From the cell containing the given text, extract its center point as [x, y] coordinate. 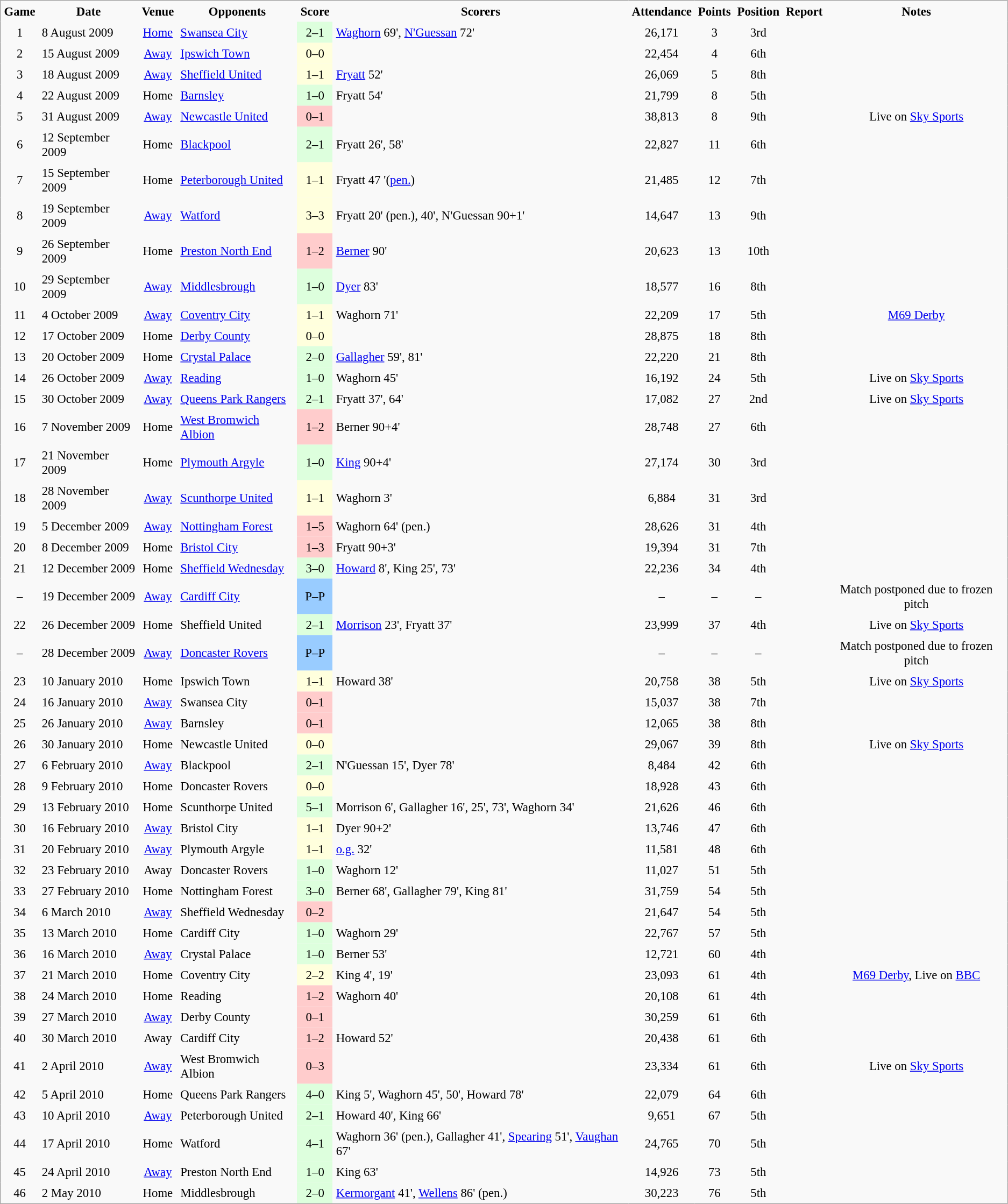
Waghorn 71' [481, 315]
King 5', Waghorn 45', 50', Howard 78' [481, 1094]
30,223 [662, 1193]
Waghorn 40' [481, 996]
Waghorn 64' (pen.) [481, 526]
Howard 52' [481, 1038]
21,485 [662, 180]
57 [714, 933]
19,394 [662, 548]
19 September 2009 [89, 216]
22,767 [662, 933]
9 February 2010 [89, 787]
Berner 90+4' [481, 427]
21,626 [662, 807]
1–5 [315, 526]
4–0 [315, 1094]
45 [19, 1172]
4 October 2009 [89, 315]
Howard 38' [481, 681]
10 [19, 287]
6 March 2010 [89, 912]
64 [714, 1094]
Berner 68', Gallagher 79', King 81' [481, 891]
Dyer 83' [481, 287]
Fryatt 26', 58' [481, 145]
6 [19, 145]
23,093 [662, 975]
Notes [917, 11]
8,484 [662, 765]
2nd [758, 399]
Howard 40', King 66' [481, 1116]
Morrison 6', Gallagher 16', 25', 73', Waghorn 34' [481, 807]
14,926 [662, 1172]
16,192 [662, 378]
2 [19, 54]
20 October 2009 [89, 357]
22,827 [662, 145]
12 September 2009 [89, 145]
Waghorn 45' [481, 378]
67 [714, 1116]
7 November 2009 [89, 427]
24 April 2010 [89, 1172]
36 [19, 954]
30,259 [662, 1017]
27 February 2010 [89, 891]
30 October 2009 [89, 399]
2–2 [315, 975]
16 March 2010 [89, 954]
11,581 [662, 849]
1–3 [315, 548]
Howard 8', King 25', 73' [481, 568]
15 [19, 399]
10 January 2010 [89, 681]
Fryatt 47 '(pen.) [481, 180]
22,079 [662, 1094]
7 [19, 180]
27 March 2010 [89, 1017]
4–1 [315, 1144]
Report [804, 11]
21 March 2010 [89, 975]
14,647 [662, 216]
29 [19, 807]
19 [19, 526]
King 63' [481, 1172]
13 March 2010 [89, 933]
44 [19, 1144]
Position [758, 11]
29 September 2009 [89, 287]
22,209 [662, 315]
27,174 [662, 463]
Dyer 90+2' [481, 828]
30 March 2010 [89, 1038]
22,454 [662, 54]
18 August 2009 [89, 74]
12 December 2009 [89, 568]
9,651 [662, 1116]
22 [19, 625]
17,082 [662, 399]
20 February 2010 [89, 849]
28,626 [662, 526]
10 April 2010 [89, 1116]
12,065 [662, 723]
6 February 2010 [89, 765]
23 February 2010 [89, 870]
Waghorn 12' [481, 870]
28 December 2009 [89, 653]
26,171 [662, 32]
15,037 [662, 703]
32 [19, 870]
23,334 [662, 1066]
0–3 [315, 1066]
70 [714, 1144]
73 [714, 1172]
19 December 2009 [89, 597]
22 August 2009 [89, 96]
12,721 [662, 954]
28,748 [662, 427]
Fryatt 54' [481, 96]
Berner 53' [481, 954]
26 [19, 745]
48 [714, 849]
5–1 [315, 807]
Fryatt 20' (pen.), 40', N'Guessan 90+1' [481, 216]
24 March 2010 [89, 996]
Game [19, 11]
33 [19, 891]
5 April 2010 [89, 1094]
16 January 2010 [89, 703]
60 [714, 954]
17 April 2010 [89, 1144]
Scorers [481, 11]
28 [19, 787]
5 December 2009 [89, 526]
41 [19, 1066]
15 September 2009 [89, 180]
8 August 2009 [89, 32]
M69 Derby, Live on BBC [917, 975]
3–3 [315, 216]
40 [19, 1038]
Fryatt 90+3' [481, 548]
26 October 2009 [89, 378]
26,069 [662, 74]
King 90+4' [481, 463]
Fryatt 52' [481, 74]
Waghorn 3' [481, 498]
21,799 [662, 96]
0–2 [315, 912]
47 [714, 828]
o.g. 32' [481, 849]
18,928 [662, 787]
20 [19, 548]
Opponents [237, 11]
15 August 2009 [89, 54]
22,236 [662, 568]
20,108 [662, 996]
Waghorn 29' [481, 933]
31,759 [662, 891]
20,438 [662, 1038]
Gallagher 59', 81' [481, 357]
M69 Derby [917, 315]
20,623 [662, 251]
2 May 2010 [89, 1193]
11,027 [662, 870]
25 [19, 723]
17 October 2009 [89, 336]
20,758 [662, 681]
26 September 2009 [89, 251]
23 [19, 681]
14 [19, 378]
28 November 2009 [89, 498]
8 December 2009 [89, 548]
26 January 2010 [89, 723]
35 [19, 933]
38,813 [662, 116]
10th [758, 251]
Kermorgant 41', Wellens 86' (pen.) [481, 1193]
30 January 2010 [89, 745]
Morrison 23', Fryatt 37' [481, 625]
23,999 [662, 625]
76 [714, 1193]
26 December 2009 [89, 625]
13 February 2010 [89, 807]
13,746 [662, 828]
51 [714, 870]
21,647 [662, 912]
Date [89, 11]
2 April 2010 [89, 1066]
Fryatt 37', 64' [481, 399]
22,220 [662, 357]
Waghorn 69', N'Guessan 72' [481, 32]
Berner 90' [481, 251]
29,067 [662, 745]
9 [19, 251]
6,884 [662, 498]
31 August 2009 [89, 116]
Score [315, 11]
24,765 [662, 1144]
16 February 2010 [89, 828]
Attendance [662, 11]
Venue [158, 11]
18,577 [662, 287]
1 [19, 32]
Points [714, 11]
N'Guessan 15', Dyer 78' [481, 765]
28,875 [662, 336]
21 November 2009 [89, 463]
Waghorn 36' (pen.), Gallagher 41', Spearing 51', Vaughan 67' [481, 1144]
King 4', 19' [481, 975]
